Determine the [X, Y] coordinate at the center of the cell enclosing the given text.  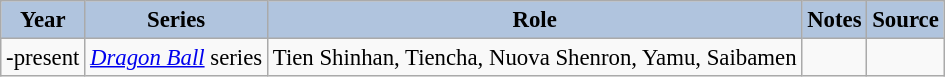
-present [43, 58]
Notes [834, 20]
Series [176, 20]
Source [906, 20]
Dragon Ball series [176, 58]
Tien Shinhan, Tiencha, Nuova Shenron, Yamu, Saibamen [534, 58]
Year [43, 20]
Role [534, 20]
